Provide the (X, Y) coordinate of the cell's center where the given text is located.  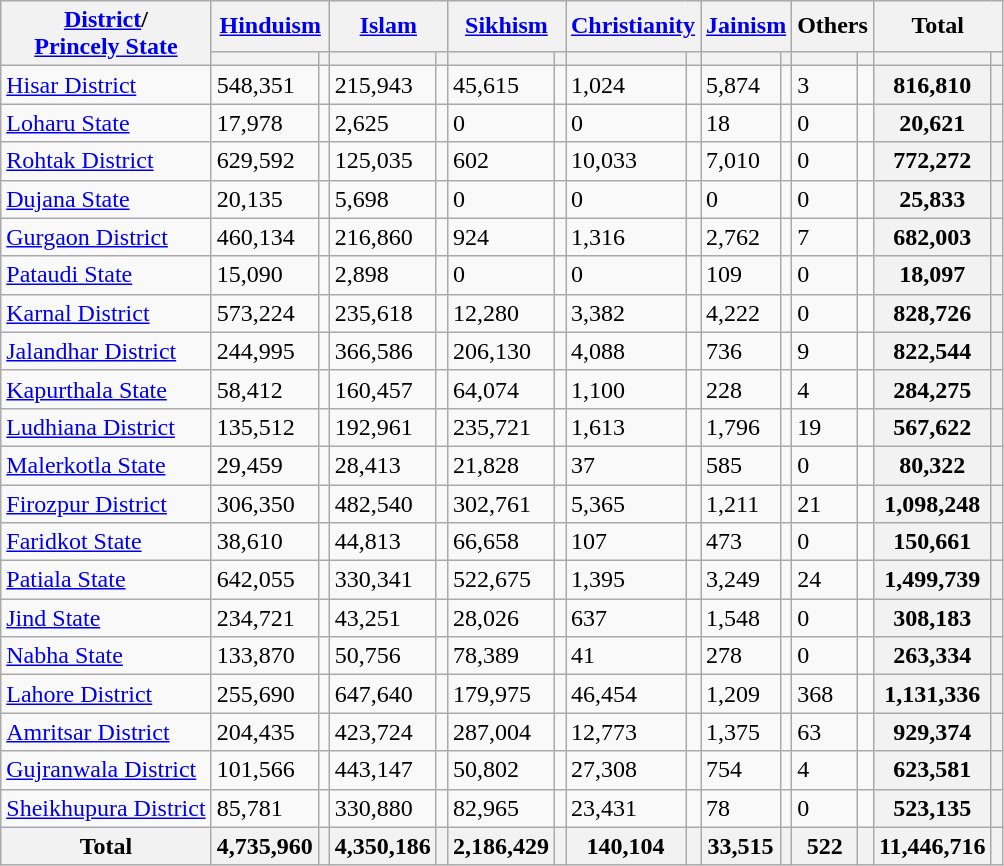
9 (825, 351)
368 (825, 694)
Ludhiana District (106, 427)
Hisar District (106, 85)
682,003 (932, 237)
District/Princely State (106, 34)
Sheikhupura District (106, 808)
192,961 (382, 427)
58,412 (264, 389)
623,581 (932, 770)
179,975 (500, 694)
263,334 (932, 656)
11,446,716 (932, 846)
10,033 (626, 161)
150,661 (932, 542)
284,275 (932, 389)
330,880 (382, 808)
66,658 (500, 542)
85,781 (264, 808)
228 (741, 389)
82,965 (500, 808)
244,995 (264, 351)
1,395 (626, 580)
924 (500, 237)
3,249 (741, 580)
1,131,336 (932, 694)
1,209 (741, 694)
33,515 (741, 846)
50,802 (500, 770)
206,130 (500, 351)
21,828 (500, 465)
133,870 (264, 656)
523,135 (932, 808)
522 (825, 846)
Rohtak District (106, 161)
647,640 (382, 694)
12,280 (500, 313)
78,389 (500, 656)
107 (626, 542)
44,813 (382, 542)
Gujranwala District (106, 770)
629,592 (264, 161)
23,431 (626, 808)
Loharu State (106, 123)
50,756 (382, 656)
24 (825, 580)
Christianity (634, 26)
78 (741, 808)
3 (825, 85)
Firozpur District (106, 503)
Amritsar District (106, 732)
5,698 (382, 199)
12,773 (626, 732)
1,548 (741, 618)
17,978 (264, 123)
20,621 (932, 123)
215,943 (382, 85)
160,457 (382, 389)
140,104 (626, 846)
Pataudi State (106, 275)
4,735,960 (264, 846)
828,726 (932, 313)
255,690 (264, 694)
20,135 (264, 199)
2,186,429 (500, 846)
423,724 (382, 732)
80,322 (932, 465)
45,615 (500, 85)
5,365 (626, 503)
1,375 (741, 732)
Nabha State (106, 656)
1,024 (626, 85)
816,810 (932, 85)
64,074 (500, 389)
736 (741, 351)
637 (626, 618)
306,350 (264, 503)
Kapurthala State (106, 389)
21 (825, 503)
27,308 (626, 770)
235,618 (382, 313)
109 (741, 275)
2,762 (741, 237)
460,134 (264, 237)
Karnal District (106, 313)
772,272 (932, 161)
1,796 (741, 427)
15,090 (264, 275)
Sikhism (506, 26)
1,098,248 (932, 503)
4,088 (626, 351)
Jalandhar District (106, 351)
473 (741, 542)
5,874 (741, 85)
43,251 (382, 618)
7 (825, 237)
28,413 (382, 465)
482,540 (382, 503)
573,224 (264, 313)
4,222 (741, 313)
29,459 (264, 465)
522,675 (500, 580)
101,566 (264, 770)
Others (833, 26)
7,010 (741, 161)
Gurgaon District (106, 237)
235,721 (500, 427)
3,382 (626, 313)
585 (741, 465)
125,035 (382, 161)
822,544 (932, 351)
Hinduism (270, 26)
Lahore District (106, 694)
216,860 (382, 237)
443,147 (382, 770)
25,833 (932, 199)
754 (741, 770)
1,316 (626, 237)
18,097 (932, 275)
Jainism (746, 26)
308,183 (932, 618)
19 (825, 427)
234,721 (264, 618)
278 (741, 656)
302,761 (500, 503)
602 (500, 161)
Patiala State (106, 580)
63 (825, 732)
38,610 (264, 542)
41 (626, 656)
1,100 (626, 389)
929,374 (932, 732)
548,351 (264, 85)
2,898 (382, 275)
Dujana State (106, 199)
Islam (388, 26)
37 (626, 465)
330,341 (382, 580)
567,622 (932, 427)
204,435 (264, 732)
4,350,186 (382, 846)
135,512 (264, 427)
18 (741, 123)
366,586 (382, 351)
Faridkot State (106, 542)
1,613 (626, 427)
1,211 (741, 503)
Malerkotla State (106, 465)
287,004 (500, 732)
642,055 (264, 580)
2,625 (382, 123)
1,499,739 (932, 580)
Jind State (106, 618)
28,026 (500, 618)
46,454 (626, 694)
